For the text-containing cell, return its midpoint in [X, Y] coordinate format. 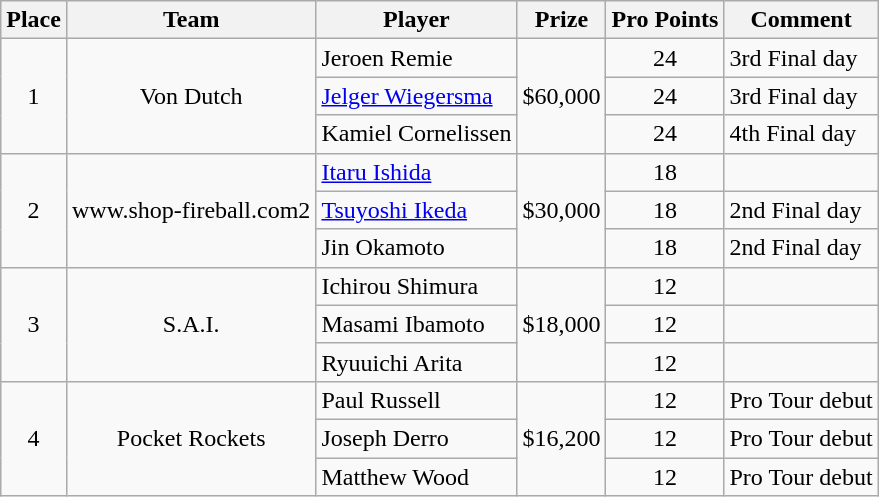
$16,200 [562, 438]
4th Final day [801, 134]
Ryuuichi Arita [416, 362]
Jeroen Remie [416, 58]
Team [190, 20]
S.A.I. [190, 324]
www.shop-fireball.com2 [190, 210]
Pro Points [665, 20]
$30,000 [562, 210]
Jelger Wiegersma [416, 96]
Tsuyoshi Ikeda [416, 210]
Comment [801, 20]
Prize [562, 20]
3 [34, 324]
Matthew Wood [416, 477]
Kamiel Cornelissen [416, 134]
Masami Ibamoto [416, 324]
Place [34, 20]
$60,000 [562, 96]
2 [34, 210]
Pocket Rockets [190, 438]
Paul Russell [416, 400]
$18,000 [562, 324]
4 [34, 438]
Itaru Ishida [416, 172]
Player [416, 20]
Von Dutch [190, 96]
Ichirou Shimura [416, 286]
Joseph Derro [416, 438]
1 [34, 96]
Jin Okamoto [416, 248]
